Identify which cell holds the provided text, then report its [x, y] central coordinate. 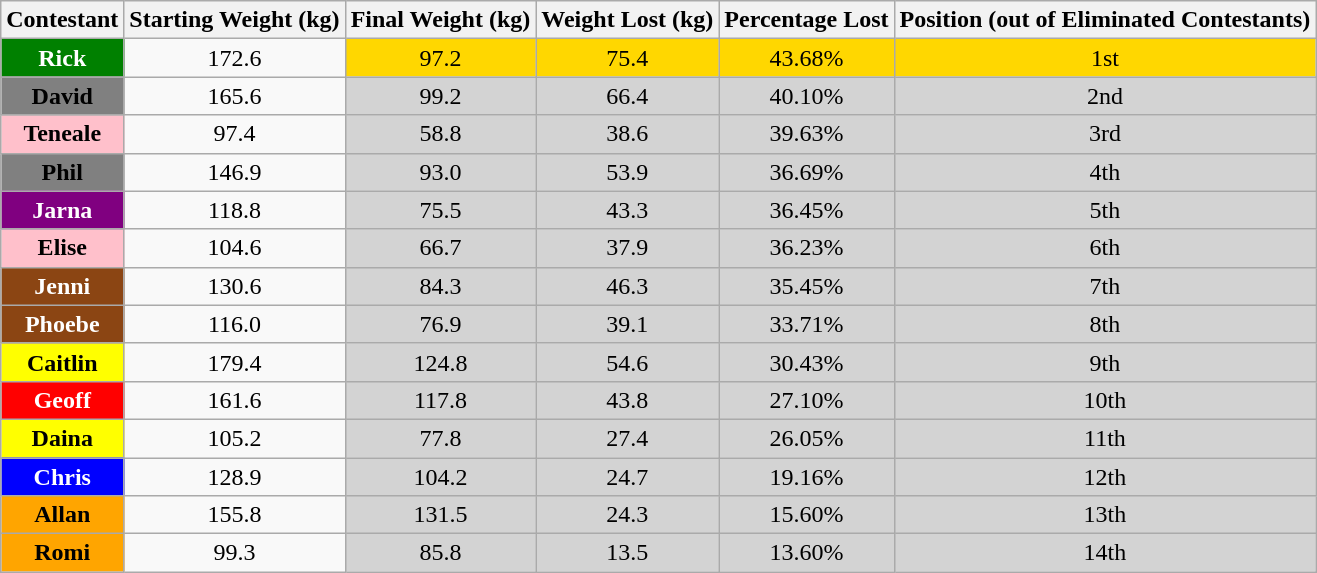
43.3 [628, 210]
8th [1105, 324]
99.3 [234, 553]
43.68% [806, 58]
97.2 [440, 58]
58.8 [440, 134]
Daina [62, 438]
40.10% [806, 96]
38.6 [628, 134]
Rick [62, 58]
161.6 [234, 400]
146.9 [234, 172]
116.0 [234, 324]
75.4 [628, 58]
2nd [1105, 96]
93.0 [440, 172]
Position (out of Eliminated Contestants) [1105, 20]
36.69% [806, 172]
97.4 [234, 134]
13th [1105, 515]
155.8 [234, 515]
Jenni [62, 286]
39.1 [628, 324]
Caitlin [62, 362]
24.3 [628, 515]
75.5 [440, 210]
131.5 [440, 515]
26.05% [806, 438]
46.3 [628, 286]
172.6 [234, 58]
30.43% [806, 362]
104.2 [440, 477]
19.16% [806, 477]
118.8 [234, 210]
179.4 [234, 362]
130.6 [234, 286]
5th [1105, 210]
124.8 [440, 362]
Phoebe [62, 324]
4th [1105, 172]
Chris [62, 477]
66.7 [440, 248]
3rd [1105, 134]
37.9 [628, 248]
11th [1105, 438]
104.6 [234, 248]
Romi [62, 553]
Elise [62, 248]
33.71% [806, 324]
35.45% [806, 286]
Starting Weight (kg) [234, 20]
117.8 [440, 400]
53.9 [628, 172]
43.8 [628, 400]
9th [1105, 362]
Jarna [62, 210]
15.60% [806, 515]
13.5 [628, 553]
128.9 [234, 477]
77.8 [440, 438]
99.2 [440, 96]
27.4 [628, 438]
1st [1105, 58]
Contestant [62, 20]
85.8 [440, 553]
76.9 [440, 324]
27.10% [806, 400]
36.45% [806, 210]
13.60% [806, 553]
14th [1105, 553]
39.63% [806, 134]
Weight Lost (kg) [628, 20]
10th [1105, 400]
Allan [62, 515]
36.23% [806, 248]
Percentage Lost [806, 20]
7th [1105, 286]
165.6 [234, 96]
Phil [62, 172]
54.6 [628, 362]
Teneale [62, 134]
David [62, 96]
84.3 [440, 286]
105.2 [234, 438]
Geoff [62, 400]
24.7 [628, 477]
12th [1105, 477]
66.4 [628, 96]
6th [1105, 248]
Final Weight (kg) [440, 20]
